Extract the [x, y] coordinate from the center of the cell holding the provided text.  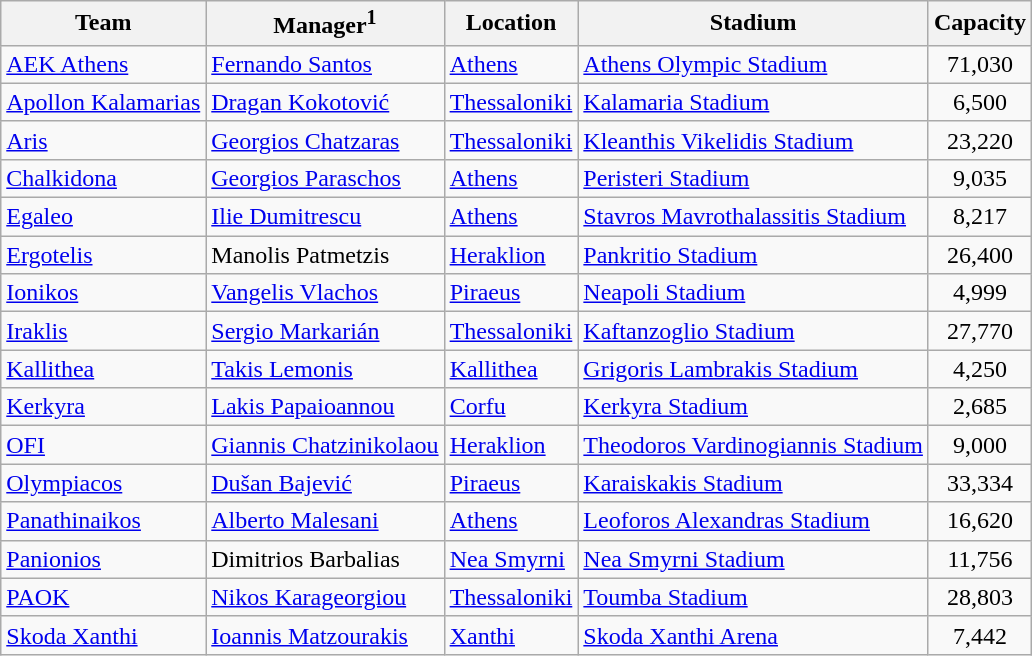
Manager1 [325, 24]
Ergotelis [104, 255]
2,685 [980, 407]
Nea Smyrni [511, 559]
PAOK [104, 597]
Alberto Malesani [325, 521]
Team [104, 24]
Skoda Xanthi [104, 635]
Kerkyra [104, 407]
27,770 [980, 331]
Stadium [754, 24]
AEK Athens [104, 64]
Neapoli Stadium [754, 293]
6,500 [980, 102]
16,620 [980, 521]
Dragan Kokotović [325, 102]
Lakis Papaioannou [325, 407]
Leoforos Alexandras Stadium [754, 521]
Egaleo [104, 217]
Toumba Stadium [754, 597]
Dušan Bajević [325, 483]
Iraklis [104, 331]
Grigoris Lambrakis Stadium [754, 369]
Capacity [980, 24]
Nea Smyrni Stadium [754, 559]
Location [511, 24]
23,220 [980, 140]
Stavros Mavrothalassitis Stadium [754, 217]
11,756 [980, 559]
4,250 [980, 369]
Pankritio Stadium [754, 255]
Ioannis Matzourakis [325, 635]
Manolis Patmetzis [325, 255]
Georgios Paraschos [325, 178]
28,803 [980, 597]
26,400 [980, 255]
Apollon Kalamarias [104, 102]
Kaftanzoglio Stadium [754, 331]
Aris [104, 140]
Nikos Karageorgiou [325, 597]
8,217 [980, 217]
Panathinaikos [104, 521]
Giannis Chatzinikolaou [325, 445]
7,442 [980, 635]
Kalamaria Stadium [754, 102]
Karaiskakis Stadium [754, 483]
9,035 [980, 178]
Kleanthis Vikelidis Stadium [754, 140]
Takis Lemonis [325, 369]
Corfu [511, 407]
9,000 [980, 445]
Sergio Markarián [325, 331]
Athens Olympic Stadium [754, 64]
Fernando Santos [325, 64]
Xanthi [511, 635]
Chalkidona [104, 178]
Panionios [104, 559]
71,030 [980, 64]
Georgios Chatzaras [325, 140]
Dimitrios Barbalias [325, 559]
Peristeri Stadium [754, 178]
Ilie Dumitrescu [325, 217]
Kerkyra Stadium [754, 407]
33,334 [980, 483]
Theodoros Vardinogiannis Stadium [754, 445]
Ionikos [104, 293]
Olympiacos [104, 483]
Skoda Xanthi Arena [754, 635]
4,999 [980, 293]
OFI [104, 445]
Vangelis Vlachos [325, 293]
